Output the [X, Y] coordinate of the center of the cell containing the given text.  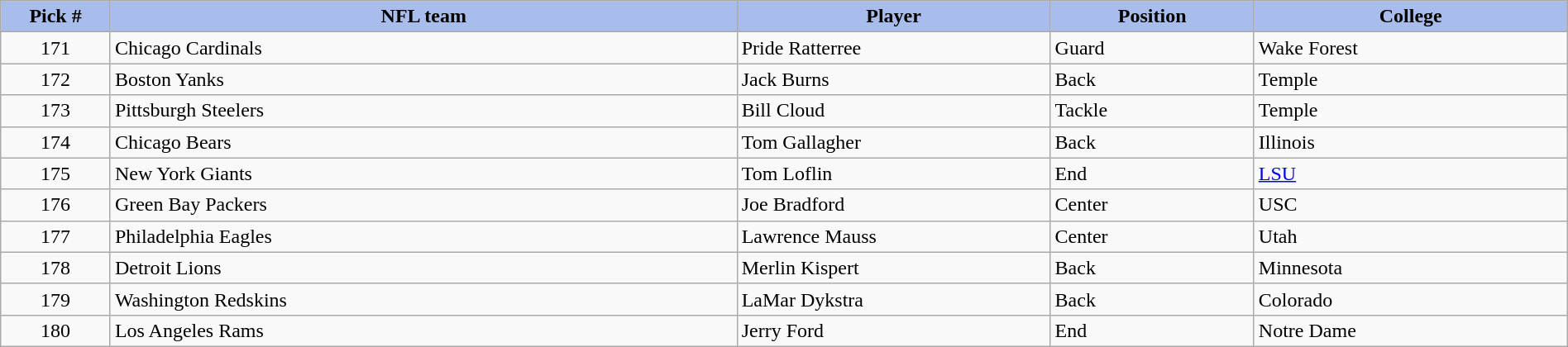
Tom Gallagher [893, 142]
Joe Bradford [893, 205]
175 [56, 173]
Chicago Cardinals [423, 48]
Notre Dame [1411, 330]
LaMar Dykstra [893, 299]
Lawrence Mauss [893, 236]
174 [56, 142]
Guard [1152, 48]
171 [56, 48]
Wake Forest [1411, 48]
Illinois [1411, 142]
New York Giants [423, 173]
NFL team [423, 17]
Pride Ratterree [893, 48]
Colorado [1411, 299]
Los Angeles Rams [423, 330]
178 [56, 268]
Pick # [56, 17]
177 [56, 236]
Philadelphia Eagles [423, 236]
Merlin Kispert [893, 268]
College [1411, 17]
Minnesota [1411, 268]
Boston Yanks [423, 79]
Tom Loflin [893, 173]
LSU [1411, 173]
Detroit Lions [423, 268]
Player [893, 17]
179 [56, 299]
Jack Burns [893, 79]
173 [56, 111]
Utah [1411, 236]
Jerry Ford [893, 330]
Tackle [1152, 111]
Chicago Bears [423, 142]
USC [1411, 205]
Pittsburgh Steelers [423, 111]
Green Bay Packers [423, 205]
Position [1152, 17]
172 [56, 79]
176 [56, 205]
Washington Redskins [423, 299]
Bill Cloud [893, 111]
180 [56, 330]
